Return [x, y] of the center of cell containing provided text 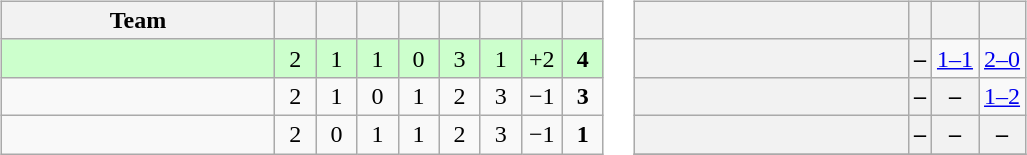
1–1 [954, 58]
Team [138, 20]
+2 [542, 58]
1–2 [1002, 96]
4 [582, 58]
2–0 [1002, 58]
